Output the [X, Y] coordinate of the center of the cell containing the given text.  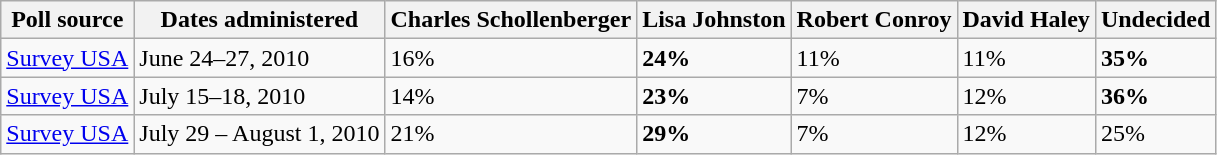
14% [511, 96]
Robert Conroy [874, 20]
Charles Schollenberger [511, 20]
36% [1155, 96]
David Haley [1026, 20]
16% [511, 58]
June 24–27, 2010 [260, 58]
23% [714, 96]
35% [1155, 58]
Undecided [1155, 20]
29% [714, 134]
25% [1155, 134]
Dates administered [260, 20]
July 15–18, 2010 [260, 96]
Lisa Johnston [714, 20]
Poll source [68, 20]
21% [511, 134]
July 29 – August 1, 2010 [260, 134]
24% [714, 58]
